Pinpoint the cell where the given text exists, returning its [X, Y] midpoint coordinate. 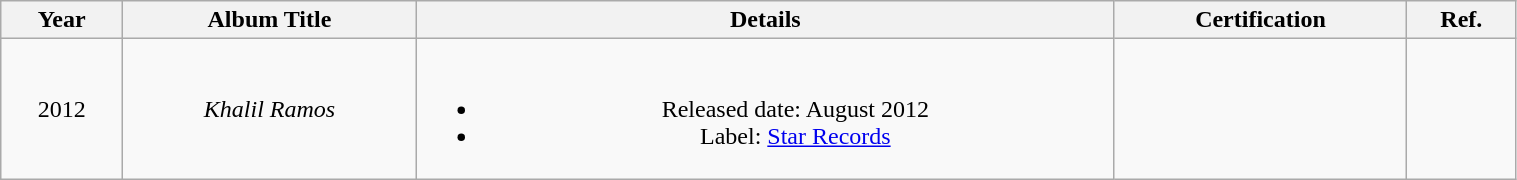
Album Title [270, 20]
Khalil Ramos [270, 109]
Ref. [1462, 20]
2012 [62, 109]
Details [765, 20]
Released date: August 2012Label: Star Records [765, 109]
Certification [1260, 20]
Year [62, 20]
